For the text-containing cell, return its midpoint in (x, y) coordinate format. 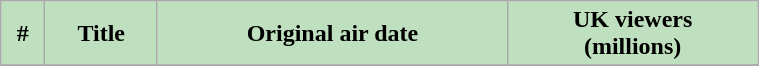
UK viewers(millions) (633, 34)
Original air date (332, 34)
# (23, 34)
Title (101, 34)
